Scan for the cell matching the given text and deliver its [X, Y] coordinate at center. 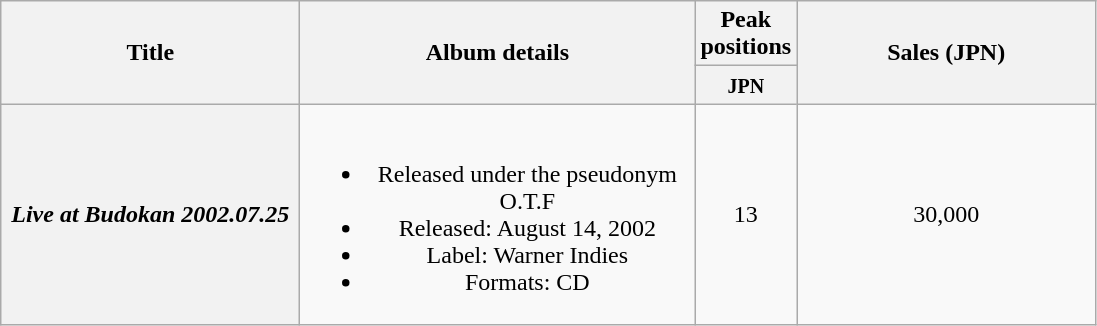
30,000 [946, 214]
Released under the pseudonym O.T.FReleased: August 14, 2002 Label: Warner IndiesFormats: CD [498, 214]
Live at Budokan 2002.07.25 [150, 214]
13 [746, 214]
Peak positions [746, 34]
Album details [498, 52]
Title [150, 52]
Sales (JPN) [946, 52]
JPN [746, 85]
